Return (X, Y) of the center of cell containing provided text 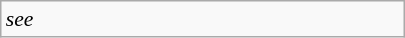
see (203, 19)
